Search for the cell housing the specified text and yield its (x, y) center coordinate. 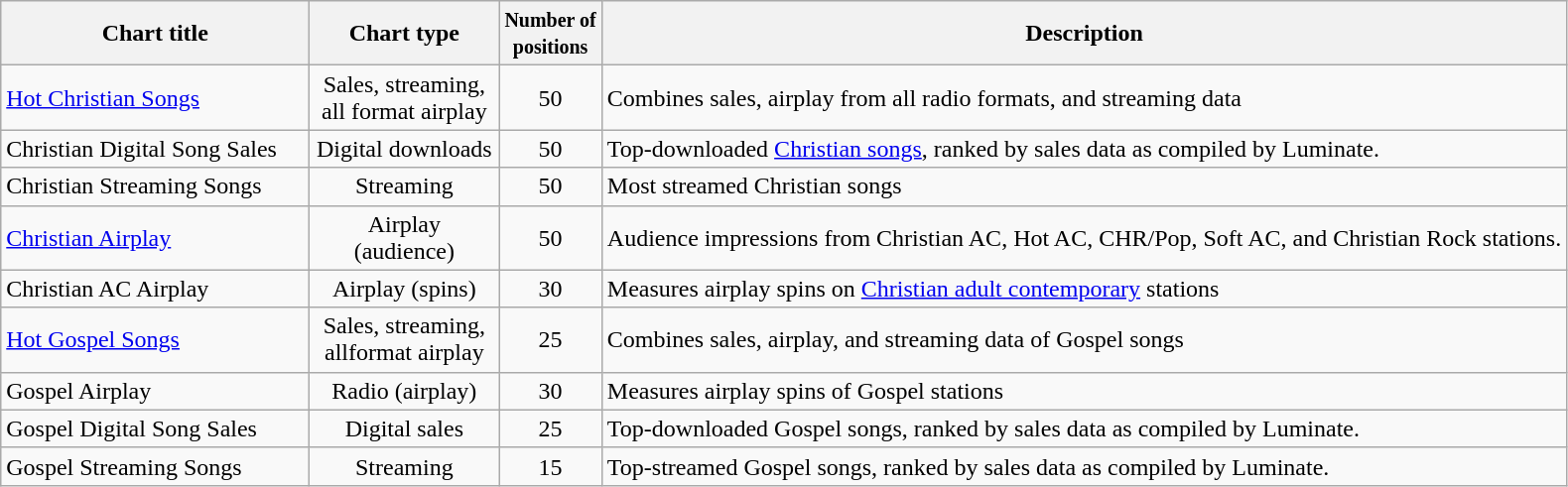
Top-streamed Gospel songs, ranked by sales data as compiled by Luminate. (1084, 466)
Christian AC Airplay (155, 289)
Measures airplay spins on Christian adult contemporary stations (1084, 289)
Top-downloaded Christian songs, ranked by sales data as compiled by Luminate. (1084, 149)
Number ofpositions (550, 34)
Christian Streaming Songs (155, 186)
Airplay (audience) (405, 238)
Chart title (155, 34)
Audience impressions from Christian AC, Hot AC, CHR/Pop, Soft AC, and Christian Rock stations. (1084, 238)
Most streamed Christian songs (1084, 186)
Combines sales, airplay from all radio formats, and streaming data (1084, 97)
Gospel Digital Song Sales (155, 428)
Airplay (spins) (405, 289)
Chart type (405, 34)
Gospel Streaming Songs (155, 466)
Description (1084, 34)
Gospel Airplay (155, 391)
Hot Gospel Songs (155, 339)
Measures airplay spins of Gospel stations (1084, 391)
15 (550, 466)
Sales, streaming, allformat airplay (405, 339)
Christian Airplay (155, 238)
Digital sales (405, 428)
Combines sales, airplay, and streaming data of Gospel songs (1084, 339)
Christian Digital Song Sales (155, 149)
Sales, streaming, all format airplay (405, 97)
Top-downloaded Gospel songs, ranked by sales data as compiled by Luminate. (1084, 428)
Hot Christian Songs (155, 97)
Radio (airplay) (405, 391)
Digital downloads (405, 149)
